Pinpoint the cell where the given text exists, returning its [x, y] midpoint coordinate. 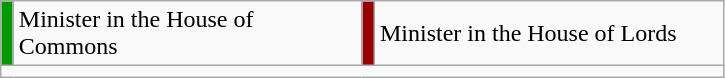
Minister in the House of Commons [188, 34]
Minister in the House of Lords [548, 34]
